Provide the (X, Y) coordinate of the cell's center where the given text is located.  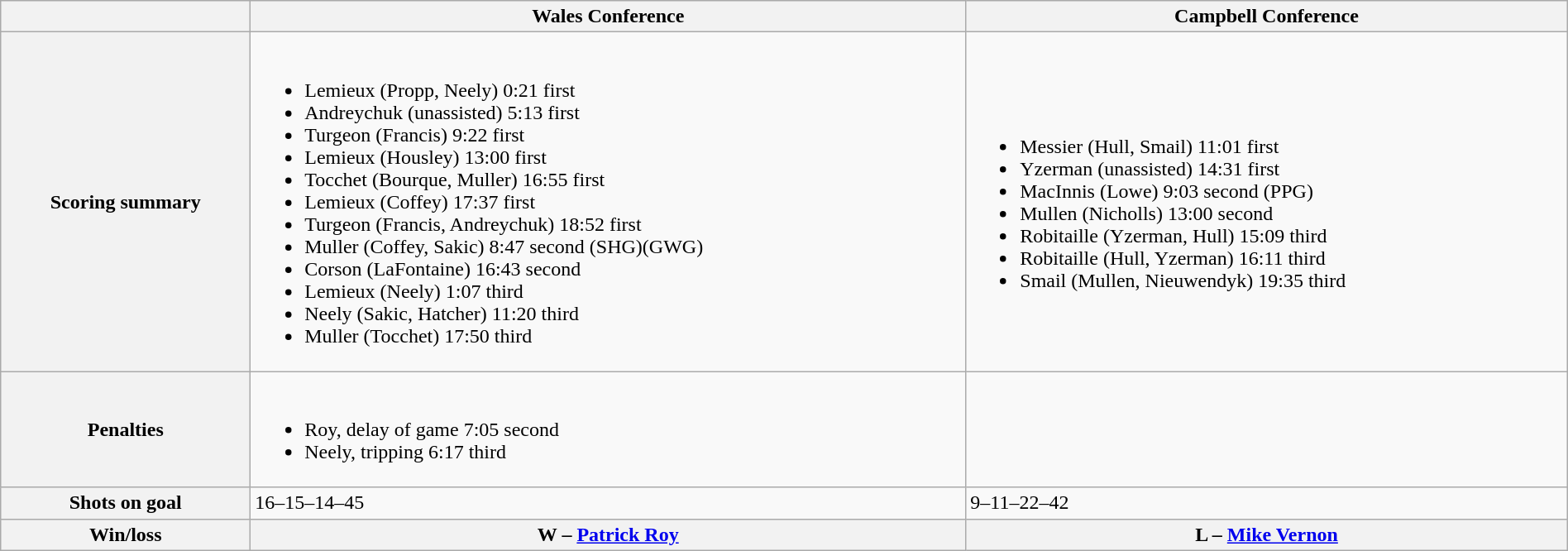
Scoring summary (126, 202)
9–11–22–42 (1267, 503)
Win/loss (126, 534)
Shots on goal (126, 503)
16–15–14–45 (609, 503)
Roy, delay of game 7:05 secondNeely, tripping 6:17 third (609, 429)
W – Patrick Roy (609, 534)
Wales Conference (609, 17)
Penalties (126, 429)
Campbell Conference (1267, 17)
L – Mike Vernon (1267, 534)
